Scan for the cell matching the given text and deliver its [x, y] coordinate at center. 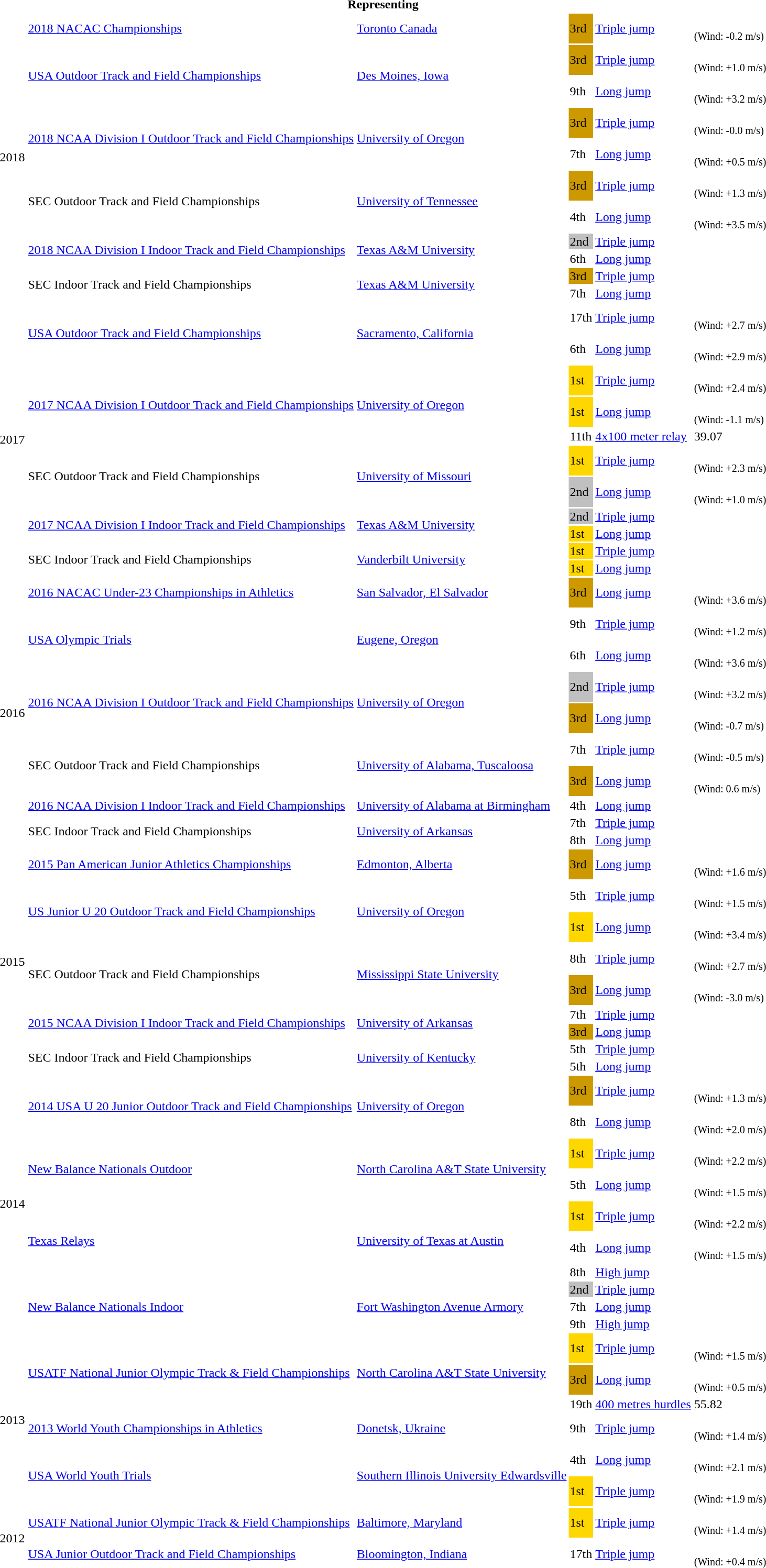
2016 NCAA Division I Outdoor Track and Field Championships [191, 703]
University of Missouri [462, 477]
San Salvador, El Salvador [462, 593]
Baltimore, Maryland [462, 1523]
Southern Illinois University Edwardsville [462, 1476]
New Balance Nationals Outdoor [191, 1169]
2017 NCAA Division I Indoor Track and Field Championships [191, 525]
University of Alabama at Birmingham [462, 805]
Fort Washington Avenue Armory [462, 1307]
Texas Relays [191, 1241]
400 metres hurdles [643, 1404]
2018 NCAA Division I Outdoor Track and Field Championships [191, 138]
2016 NACAC Under-23 Championships in Athletics [191, 593]
11th [581, 436]
4x100 meter relay [643, 436]
Mississippi State University [462, 974]
University of Alabama, Tuscaloosa [462, 766]
2016 NCAA Division I Indoor Track and Field Championships [191, 805]
USA Olympic Trials [191, 640]
USA World Youth Trials [191, 1476]
2015 Pan American Junior Athletics Championships [191, 864]
17th [581, 317]
Eugene, Oregon [462, 640]
University of Kentucky [462, 1058]
2018 NACAC Championships [191, 28]
Toronto Canada [462, 28]
Vanderbilt University [462, 559]
2014 USA U 20 Junior Outdoor Track and Field Championships [191, 1106]
19th [581, 1404]
2015 NCAA Division I Indoor Track and Field Championships [191, 1023]
Edmonton, Alberta [462, 864]
US Junior U 20 Outdoor Track and Field Championships [191, 911]
2017 NCAA Division I Outdoor Track and Field Championships [191, 405]
Sacramento, California [462, 333]
Donetsk, Ukraine [462, 1429]
University of Tennessee [462, 201]
2018 NCAA Division I Indoor Track and Field Championships [191, 250]
New Balance Nationals Indoor [191, 1307]
University of Texas at Austin [462, 1241]
2013 World Youth Championships in Athletics [191, 1429]
Des Moines, Iowa [462, 75]
